Capture the cell that displays the provided text and extract its [X, Y] central coordinate. 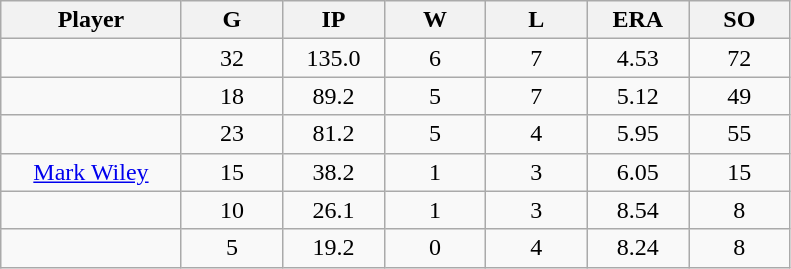
23 [232, 134]
32 [232, 58]
W [434, 20]
5.12 [638, 96]
19.2 [334, 248]
18 [232, 96]
135.0 [334, 58]
38.2 [334, 172]
89.2 [334, 96]
49 [740, 96]
ERA [638, 20]
10 [232, 210]
Player [91, 20]
81.2 [334, 134]
26.1 [334, 210]
5.95 [638, 134]
G [232, 20]
6.05 [638, 172]
L [536, 20]
SO [740, 20]
6 [434, 58]
Mark Wiley [91, 172]
IP [334, 20]
72 [740, 58]
8.54 [638, 210]
8.24 [638, 248]
55 [740, 134]
4.53 [638, 58]
0 [434, 248]
